Determine the (X, Y) coordinate at the center of the cell enclosing the given text.  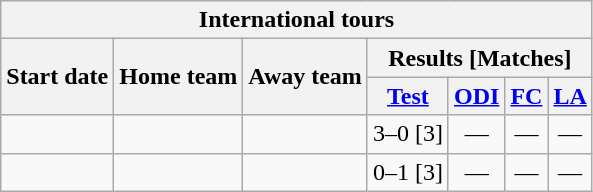
LA (570, 96)
3–0 [3] (408, 134)
International tours (297, 20)
Test (408, 96)
ODI (476, 96)
0–1 [3] (408, 172)
Home team (178, 77)
Start date (58, 77)
Away team (306, 77)
FC (526, 96)
Results [Matches] (480, 58)
